Extract the (x, y) coordinate from the center of the cell holding the provided text.  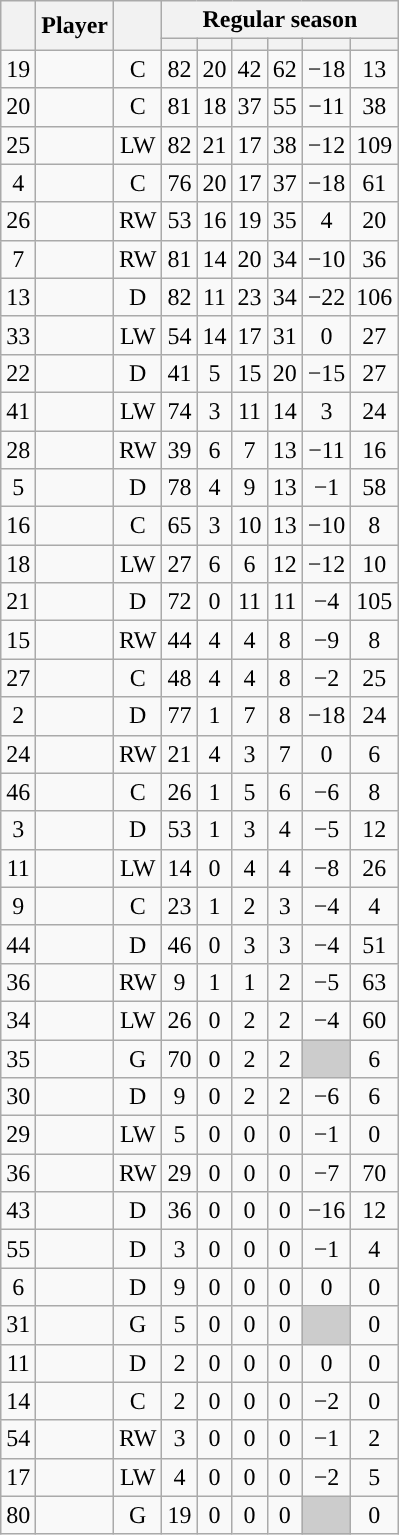
−8 (326, 868)
−7 (326, 1173)
−16 (326, 1211)
43 (18, 1211)
72 (180, 602)
39 (180, 449)
Regular season (280, 20)
51 (374, 944)
105 (374, 602)
62 (284, 69)
63 (374, 982)
Player (75, 26)
61 (374, 183)
74 (180, 411)
42 (250, 69)
60 (374, 1020)
65 (180, 526)
33 (18, 335)
109 (374, 145)
78 (180, 488)
28 (18, 449)
106 (374, 297)
−9 (326, 640)
80 (18, 1515)
76 (180, 183)
58 (374, 488)
22 (18, 373)
30 (18, 1097)
77 (180, 716)
−15 (326, 373)
−22 (326, 297)
48 (180, 678)
